For the text-containing cell, return its midpoint in [X, Y] coordinate format. 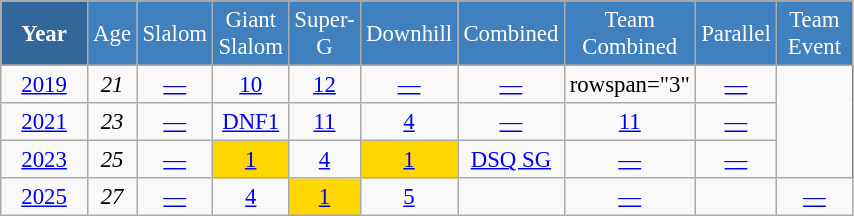
Team Event [814, 34]
Age [112, 34]
Super-G [325, 34]
23 [112, 122]
21 [112, 85]
2019 [44, 85]
DSQ SG [511, 160]
DNF1 [251, 122]
Slalom [175, 34]
2021 [44, 122]
Parallel [736, 34]
TeamCombined [630, 34]
Combined [511, 34]
10 [251, 85]
Year [44, 34]
25 [112, 160]
2023 [44, 160]
27 [112, 197]
GiantSlalom [251, 34]
5 [408, 197]
Downhill [408, 34]
rowspan="3" [630, 85]
12 [325, 85]
2025 [44, 197]
